Capture the cell that displays the provided text and extract its (x, y) central coordinate. 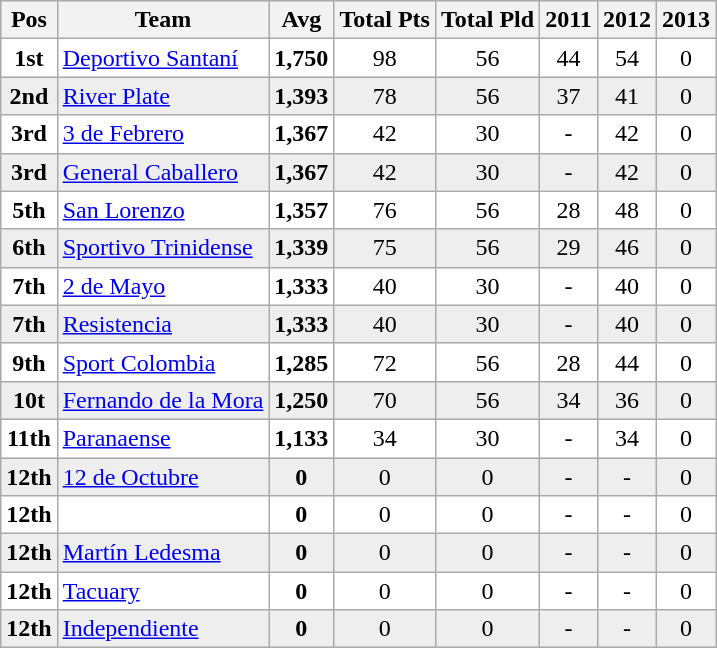
5th (29, 210)
41 (626, 96)
1,750 (302, 58)
Team (163, 20)
1,133 (302, 438)
2nd (29, 96)
1,393 (302, 96)
2 de Mayo (163, 286)
Pos (29, 20)
12 de Octubre (163, 477)
Total Pts (385, 20)
Tacuary (163, 591)
1,339 (302, 248)
Martín Ledesma (163, 553)
76 (385, 210)
9th (29, 362)
2011 (569, 20)
72 (385, 362)
70 (385, 400)
Sport Colombia (163, 362)
1,285 (302, 362)
Avg (302, 20)
Sportivo Trinidense (163, 248)
54 (626, 58)
1,250 (302, 400)
37 (569, 96)
River Plate (163, 96)
10t (29, 400)
98 (385, 58)
San Lorenzo (163, 210)
46 (626, 248)
1,357 (302, 210)
75 (385, 248)
2013 (686, 20)
Independiente (163, 629)
Total Pld (487, 20)
29 (569, 248)
78 (385, 96)
2012 (626, 20)
Fernando de la Mora (163, 400)
Paranaense (163, 438)
1st (29, 58)
11th (29, 438)
3 de Febrero (163, 134)
General Caballero (163, 172)
Resistencia (163, 324)
48 (626, 210)
Deportivo Santaní (163, 58)
6th (29, 248)
36 (626, 400)
